Identify which cell holds the provided text, then report its [x, y] central coordinate. 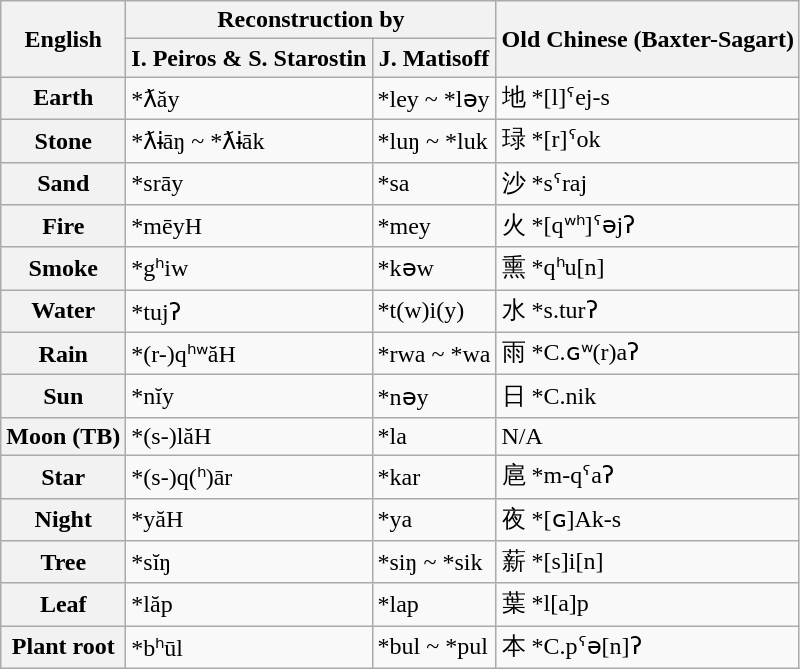
*gʰiw [249, 268]
Plant root [64, 648]
*(r-)qʰʷăH [249, 354]
Fire [64, 226]
薪 *[s]i[n] [648, 562]
English [64, 39]
*ƛɨāŋ ~ *ƛɨāk [249, 140]
*la [434, 436]
*bul ~ *pul [434, 648]
熏 *qʰu[n] [648, 268]
Smoke [64, 268]
火 *[qʷʰ]ˤəjʔ [648, 226]
N/A [648, 436]
本 *C.pˤə[n]ʔ [648, 648]
*lăp [249, 604]
I. Peiros & S. Starostin [249, 58]
*ƛăy [249, 98]
夜 *[ɢ]Ak-s [648, 520]
Night [64, 520]
Rain [64, 354]
Stone [64, 140]
J. Matisoff [434, 58]
*(s-)lăH [249, 436]
Reconstruction by [311, 20]
扈 *m-qˤaʔ [648, 476]
葉 *l[a]p [648, 604]
*sĭŋ [249, 562]
地 *[l]ˤej-s [648, 98]
*siŋ ~ *sik [434, 562]
Tree [64, 562]
*kǝw [434, 268]
*mey [434, 226]
*lap [434, 604]
Sun [64, 396]
*luŋ ~ *luk [434, 140]
*kar [434, 476]
沙 *sˤraj [648, 184]
*t(w)i(y) [434, 312]
Earth [64, 98]
*nĭy [249, 396]
Water [64, 312]
*nǝy [434, 396]
水 *s.turʔ [648, 312]
*bʰūl [249, 648]
琭 *[r]ˤok [648, 140]
*rwa ~ *wa [434, 354]
*tujʔ [249, 312]
Moon (TB) [64, 436]
*mēyH [249, 226]
Old Chinese (Baxter-Sagart) [648, 39]
Star [64, 476]
日 *C.nik [648, 396]
*srāy [249, 184]
Leaf [64, 604]
*yăH [249, 520]
*ya [434, 520]
雨 *C.ɢʷ(r)aʔ [648, 354]
Sand [64, 184]
*sa [434, 184]
*(s-)q(ʰ)ār [249, 476]
*ley ~ *lǝy [434, 98]
